Detect which cell encompasses the target text, then output its [X, Y] center coordinate. 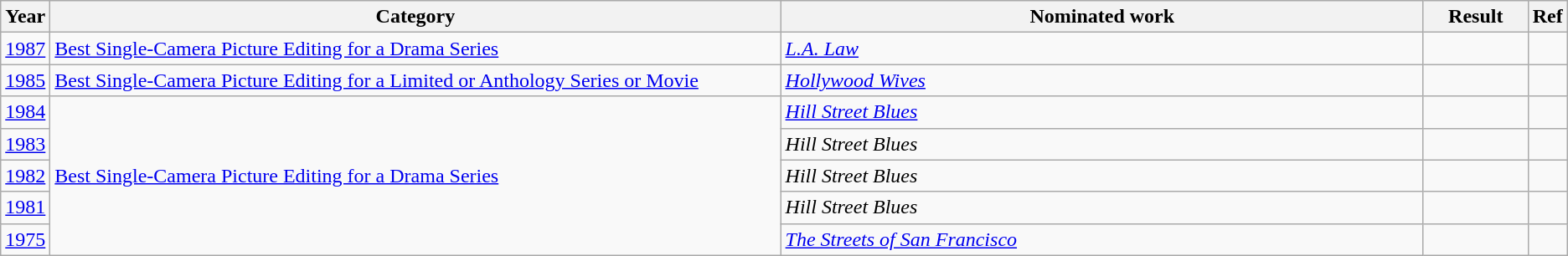
Nominated work [1102, 17]
1984 [25, 112]
1982 [25, 176]
1983 [25, 144]
Best Single-Camera Picture Editing for a Limited or Anthology Series or Movie [415, 80]
1987 [25, 49]
Category [415, 17]
Ref [1548, 17]
The Streets of San Francisco [1102, 239]
Result [1476, 17]
L.A. Law [1102, 49]
Year [25, 17]
Hollywood Wives [1102, 80]
1975 [25, 239]
1985 [25, 80]
1981 [25, 207]
